For the text-containing cell, return its midpoint in [x, y] coordinate format. 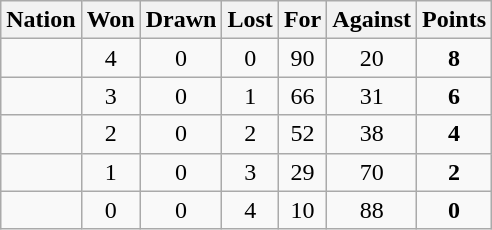
38 [372, 134]
Lost [250, 20]
6 [454, 96]
31 [372, 96]
Points [454, 20]
70 [372, 172]
Drawn [181, 20]
10 [302, 210]
Nation [41, 20]
Won [110, 20]
8 [454, 58]
For [302, 20]
90 [302, 58]
29 [302, 172]
20 [372, 58]
Against [372, 20]
66 [302, 96]
52 [302, 134]
88 [372, 210]
